Provide the [X, Y] coordinate of the cell's center where the given text is located.  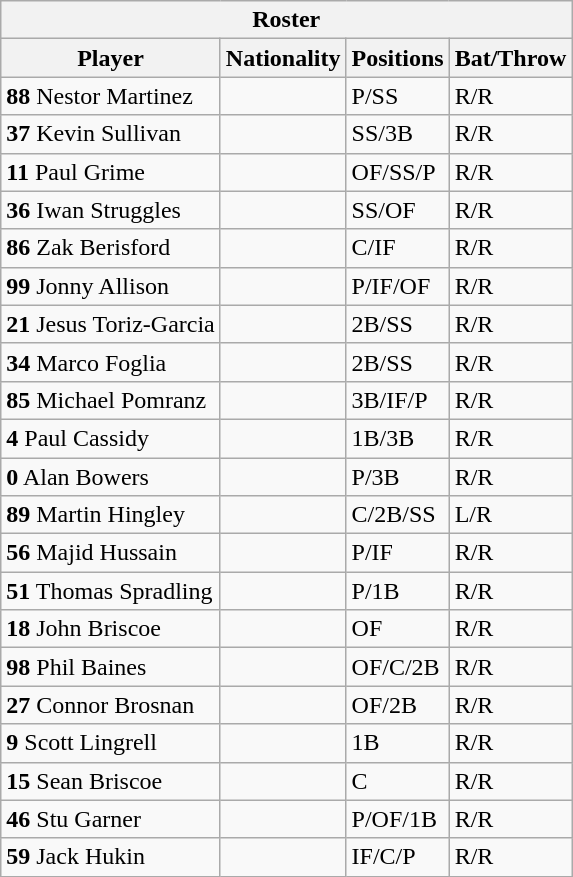
1B/3B [398, 438]
P/OF/1B [398, 819]
36 Iwan Struggles [111, 210]
37 Kevin Sullivan [111, 134]
C [398, 781]
9 Scott Lingrell [111, 743]
Positions [398, 58]
Roster [286, 20]
SS/OF [398, 210]
46 Stu Garner [111, 819]
IF/C/P [398, 857]
1B [398, 743]
OF/C/2B [398, 667]
P/SS [398, 96]
34 Marco Foglia [111, 362]
86 Zak Berisford [111, 248]
3B/IF/P [398, 400]
56 Majid Hussain [111, 553]
Bat/Throw [510, 58]
99 Jonny Allison [111, 286]
11 Paul Grime [111, 172]
P/IF [398, 553]
C/2B/SS [398, 515]
21 Jesus Toriz-Garcia [111, 324]
OF/2B [398, 705]
15 Sean Briscoe [111, 781]
C/IF [398, 248]
0 Alan Bowers [111, 477]
L/R [510, 515]
P/3B [398, 477]
SS/3B [398, 134]
4 Paul Cassidy [111, 438]
27 Connor Brosnan [111, 705]
Player [111, 58]
88 Nestor Martinez [111, 96]
Nationality [283, 58]
18 John Briscoe [111, 629]
85 Michael Pomranz [111, 400]
OF/SS/P [398, 172]
89 Martin Hingley [111, 515]
51 Thomas Spradling [111, 591]
OF [398, 629]
P/IF/OF [398, 286]
98 Phil Baines [111, 667]
59 Jack Hukin [111, 857]
P/1B [398, 591]
